Pinpoint the cell where the given text exists, returning its (X, Y) midpoint coordinate. 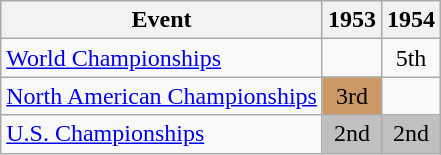
World Championships (162, 58)
3rd (352, 96)
5th (412, 58)
North American Championships (162, 96)
Event (162, 20)
U.S. Championships (162, 134)
1954 (412, 20)
1953 (352, 20)
